Return (X, Y) of the center of cell containing provided text 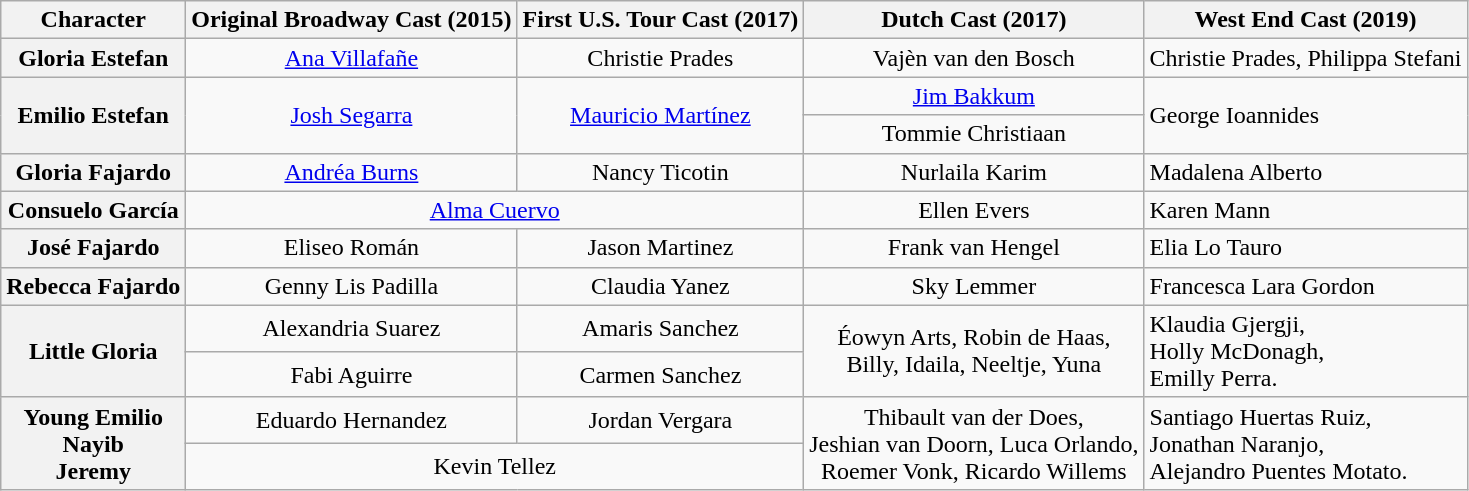
First U.S. Tour Cast (2017) (660, 20)
Eduardo Hernandez (352, 420)
Éowyn Arts, Robin de Haas,Billy, Idaila, Neeltje, Yuna (974, 351)
Carmen Sanchez (660, 374)
Rebecca Fajardo (94, 286)
Jordan Vergara (660, 420)
Eliseo Román (352, 248)
Mauricio Martínez (660, 115)
Alma Cuervo (495, 210)
Emilio Estefan (94, 115)
Nurlaila Karim (974, 172)
Klaudia Gjergji,Holly McDonagh,Emilly Perra. (1306, 351)
Elia Lo Tauro (1306, 248)
Jim Bakkum (974, 96)
Francesca Lara Gordon (1306, 286)
Frank van Hengel (974, 248)
Young EmilioNayibJeremy (94, 443)
Nancy Ticotin (660, 172)
Character (94, 20)
Genny Lis Padilla (352, 286)
Sky Lemmer (974, 286)
Jason Martinez (660, 248)
Christie Prades (660, 58)
Little Gloria (94, 351)
Ellen Evers (974, 210)
Madalena Alberto (1306, 172)
Gloria Fajardo (94, 172)
Andréa Burns (352, 172)
Tommie Christiaan (974, 134)
Original Broadway Cast (2015) (352, 20)
Santiago Huertas Ruiz,Jonathan Naranjo,Alejandro Puentes Motato. (1306, 443)
José Fajardo (94, 248)
Fabi Aguirre (352, 374)
West End Cast (2019) (1306, 20)
Josh Segarra (352, 115)
Dutch Cast (2017) (974, 20)
Alexandria Suarez (352, 328)
Kevin Tellez (495, 466)
Ana Villafañe (352, 58)
Christie Prades, Philippa Stefani (1306, 58)
Thibault van der Does,Jeshian van Doorn, Luca Orlando,Roemer Vonk, Ricardo Willems (974, 443)
George Ioannides (1306, 115)
Claudia Yanez (660, 286)
Vajèn van den Bosch (974, 58)
Consuelo García (94, 210)
Amaris Sanchez (660, 328)
Karen Mann (1306, 210)
Gloria Estefan (94, 58)
